Detect which cell encompasses the target text, then output its [x, y] center coordinate. 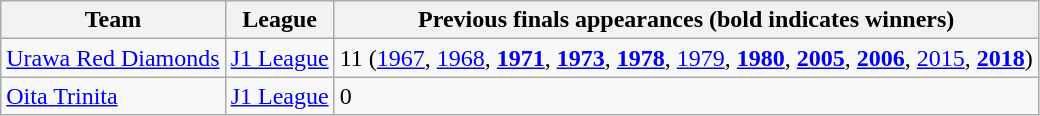
Team [113, 20]
Oita Trinita [113, 96]
League [280, 20]
Urawa Red Diamonds [113, 58]
Previous finals appearances (bold indicates winners) [686, 20]
11 (1967, 1968, 1971, 1973, 1978, 1979, 1980, 2005, 2006, 2015, 2018) [686, 58]
0 [686, 96]
